Capture the cell that displays the provided text and extract its (X, Y) central coordinate. 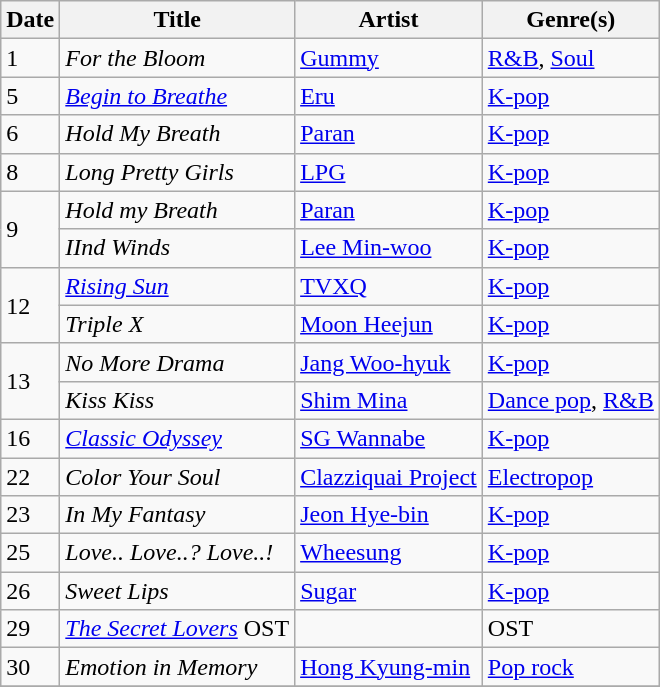
Shim Mina (389, 400)
Title (178, 20)
Triple X (178, 324)
No More Drama (178, 362)
Dance pop, R&B (570, 400)
Lee Min-woo (389, 248)
The Secret Lovers OST (178, 629)
SG Wannabe (389, 438)
TVXQ (389, 286)
For the Bloom (178, 58)
9 (30, 229)
Genre(s) (570, 20)
23 (30, 515)
12 (30, 305)
Kiss Kiss (178, 400)
Classic Odyssey (178, 438)
Eru (389, 96)
Electropop (570, 477)
Hold my Breath (178, 210)
29 (30, 629)
Wheesung (389, 553)
Begin to Breathe (178, 96)
30 (30, 667)
Moon Heejun (389, 324)
Emotion in Memory (178, 667)
OST (570, 629)
Love.. Love..? Love..! (178, 553)
Hold My Breath (178, 134)
25 (30, 553)
1 (30, 58)
8 (30, 172)
Long Pretty Girls (178, 172)
IInd Winds (178, 248)
Date (30, 20)
22 (30, 477)
Jang Woo-hyuk (389, 362)
Hong Kyung-min (389, 667)
LPG (389, 172)
Rising Sun (178, 286)
Artist (389, 20)
Clazziquai Project (389, 477)
Sugar (389, 591)
Gummy (389, 58)
Color Your Soul (178, 477)
R&B, Soul (570, 58)
5 (30, 96)
Sweet Lips (178, 591)
Pop rock (570, 667)
6 (30, 134)
Jeon Hye-bin (389, 515)
16 (30, 438)
13 (30, 381)
In My Fantasy (178, 515)
26 (30, 591)
